Determine the (x, y) coordinate at the center of the cell enclosing the given text.  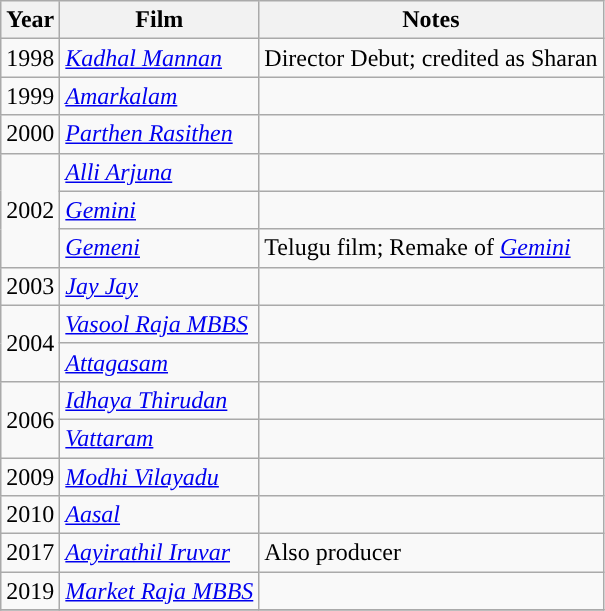
2009 (30, 477)
2010 (30, 515)
Also producer (431, 553)
1998 (30, 58)
2002 (30, 210)
Telugu film; Remake of Gemini (431, 248)
Alli Arjuna (160, 172)
Director Debut; credited as Sharan (431, 58)
Vasool Raja MBBS (160, 324)
Parthen Rasithen (160, 134)
Year (30, 20)
Gemeni (160, 248)
Jay Jay (160, 286)
Idhaya Thirudan (160, 400)
Market Raja MBBS (160, 591)
Notes (431, 20)
1999 (30, 96)
Attagasam (160, 362)
2006 (30, 419)
2004 (30, 343)
Gemini (160, 210)
Amarkalam (160, 96)
Modhi Vilayadu (160, 477)
Kadhal Mannan (160, 58)
2000 (30, 134)
2019 (30, 591)
2017 (30, 553)
Aasal (160, 515)
2003 (30, 286)
Aayirathil Iruvar (160, 553)
Vattaram (160, 438)
Film (160, 20)
